Locate the cell with the specified text and output its [x, y] center coordinate. 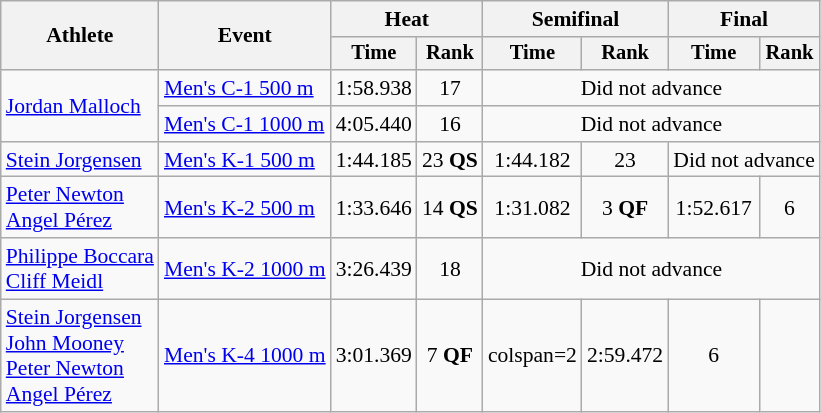
23 QS [450, 160]
Men's K-2 500 m [245, 208]
1:31.082 [532, 208]
3 QF [625, 208]
18 [450, 268]
colspan=2 [532, 356]
1:52.617 [714, 208]
Heat [407, 19]
Peter NewtonAngel Pérez [80, 208]
Stein Jorgensen [80, 160]
Men's C-1 500 m [245, 88]
Men's K-4 1000 m [245, 356]
1:58.938 [374, 88]
Stein JorgensenJohn MooneyPeter NewtonAngel Pérez [80, 356]
Jordan Malloch [80, 106]
17 [450, 88]
Athlete [80, 36]
Men's K-2 1000 m [245, 268]
7 QF [450, 356]
3:26.439 [374, 268]
23 [625, 160]
Men's C-1 1000 m [245, 124]
3:01.369 [374, 356]
Philippe BoccaraCliff Meidl [80, 268]
16 [450, 124]
14 QS [450, 208]
Men's K-1 500 m [245, 160]
2:59.472 [625, 356]
1:33.646 [374, 208]
Event [245, 36]
1:44.185 [374, 160]
4:05.440 [374, 124]
Semifinal [576, 19]
1:44.182 [532, 160]
Final [744, 19]
